Return the [x, y] coordinate for the center point of the cell that contains the specified text.  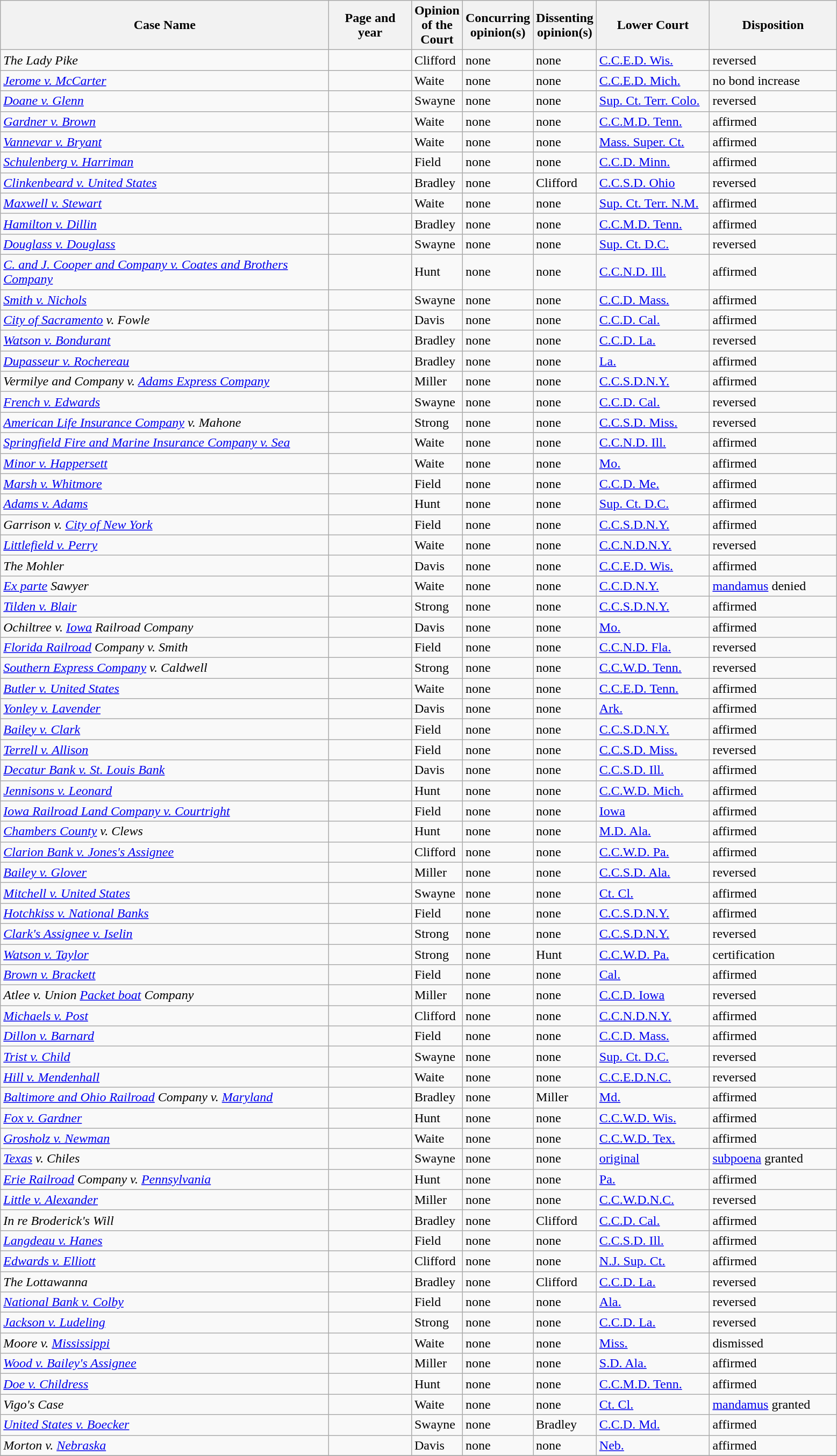
Opinion of the Court [437, 25]
C.C.D. Md. [653, 1425]
Little v. Alexander [164, 1200]
Vigo's Case [164, 1404]
C.C.D. Iowa [653, 995]
Clinkenbeard v. United States [164, 183]
C.C.S.D. Ohio [653, 183]
Iowa Railroad Land Company v. Courtright [164, 811]
Ex parte Sawyer [164, 586]
Smith v. Nichols [164, 299]
Douglass v. Douglass [164, 244]
Cal. [653, 975]
Littlefield v. Perry [164, 545]
Jennisons v. Leonard [164, 791]
Vannevar v. Bryant [164, 142]
Minor v. Happersett [164, 463]
Ark. [653, 709]
National Bank v. Colby [164, 1302]
C. and J. Cooper and Company v. Coates and Brothers Company [164, 272]
Erie Railroad Company v. Pennsylvania [164, 1179]
Disposition [773, 25]
C.C.W.D. Tenn. [653, 668]
N.J. Sup. Ct. [653, 1261]
Langdeau v. Hanes [164, 1240]
Page and year [370, 25]
Texas v. Chiles [164, 1159]
C.C.E.D. Mich. [653, 81]
Brown v. Brackett [164, 975]
Springfield Fire and Marine Insurance Company v. Sea [164, 443]
Md. [653, 1098]
Watson v. Bondurant [164, 341]
Hamilton v. Dillin [164, 224]
Terrell v. Allison [164, 750]
no bond increase [773, 81]
Sup. Ct. Terr. N.M. [653, 203]
Baltimore and Ohio Railroad Company v. Maryland [164, 1098]
Iowa [653, 811]
The Lady Pike [164, 60]
Trist v. Child [164, 1057]
C.C.N.D. Fla. [653, 648]
Miss. [653, 1343]
C.C.E.D. Tenn. [653, 688]
Hill v. Mendenhall [164, 1077]
Fox v. Gardner [164, 1118]
Ala. [653, 1302]
The Mohler [164, 565]
Ochiltree v. Iowa Railroad Company [164, 627]
C.C.D.N.Y. [653, 586]
Jerome v. McCarter [164, 81]
Garrison v. City of New York [164, 525]
Tilden v. Blair [164, 606]
C.C.W.D. Mich. [653, 791]
Marsh v. Whitmore [164, 484]
Vermilye and Company v. Adams Express Company [164, 382]
Southern Express Company v. Caldwell [164, 668]
Morton v. Nebraska [164, 1445]
Pa. [653, 1179]
C.C.W.D. Wis. [653, 1118]
C.C.S.D. Ala. [653, 872]
C.C.W.D.N.C. [653, 1200]
C.C.D. Minn. [653, 162]
Concurring opinion(s) [498, 25]
City of Sacramento v. Fowle [164, 320]
S.D. Ala. [653, 1364]
Doane v. Glenn [164, 101]
Moore v. Mississippi [164, 1343]
Hotchkiss v. National Banks [164, 913]
American Life Insurance Company v. Mahone [164, 422]
Bailey v. Clark [164, 729]
Butler v. United States [164, 688]
Doe v. Childress [164, 1384]
Edwards v. Elliott [164, 1261]
Bailey v. Glover [164, 872]
Chambers County v. Clews [164, 831]
C.C.D. Me. [653, 484]
Atlee v. Union Packet boat Company [164, 995]
Maxwell v. Stewart [164, 203]
Neb. [653, 1445]
Dissenting opinion(s) [565, 25]
Gardner v. Brown [164, 121]
M.D. Ala. [653, 831]
Mass. Super. Ct. [653, 142]
Grosholz v. Newman [164, 1138]
original [653, 1159]
C.C.W.D. Tex. [653, 1138]
United States v. Boecker [164, 1425]
Clark's Assignee v. Iselin [164, 934]
dismissed [773, 1343]
mandamus granted [773, 1404]
Adams v. Adams [164, 504]
Michaels v. Post [164, 1016]
Florida Railroad Company v. Smith [164, 648]
Schulenberg v. Harriman [164, 162]
Case Name [164, 25]
Jackson v. Ludeling [164, 1323]
mandamus denied [773, 586]
Decatur Bank v. St. Louis Bank [164, 770]
Mitchell v. United States [164, 893]
Wood v. Bailey's Assignee [164, 1364]
French v. Edwards [164, 402]
Watson v. Taylor [164, 954]
Yonley v. Lavender [164, 709]
Clarion Bank v. Jones's Assignee [164, 852]
The Lottawanna [164, 1282]
C.C.E.D.N.C. [653, 1077]
Dupasseur v. Rochereau [164, 361]
subpoena granted [773, 1159]
Lower Court [653, 25]
Dillon v. Barnard [164, 1036]
certification [773, 954]
In re Broderick's Will [164, 1220]
La. [653, 361]
Sup. Ct. Terr. Colo. [653, 101]
